Locate the cell with the specified text and output its [x, y] center coordinate. 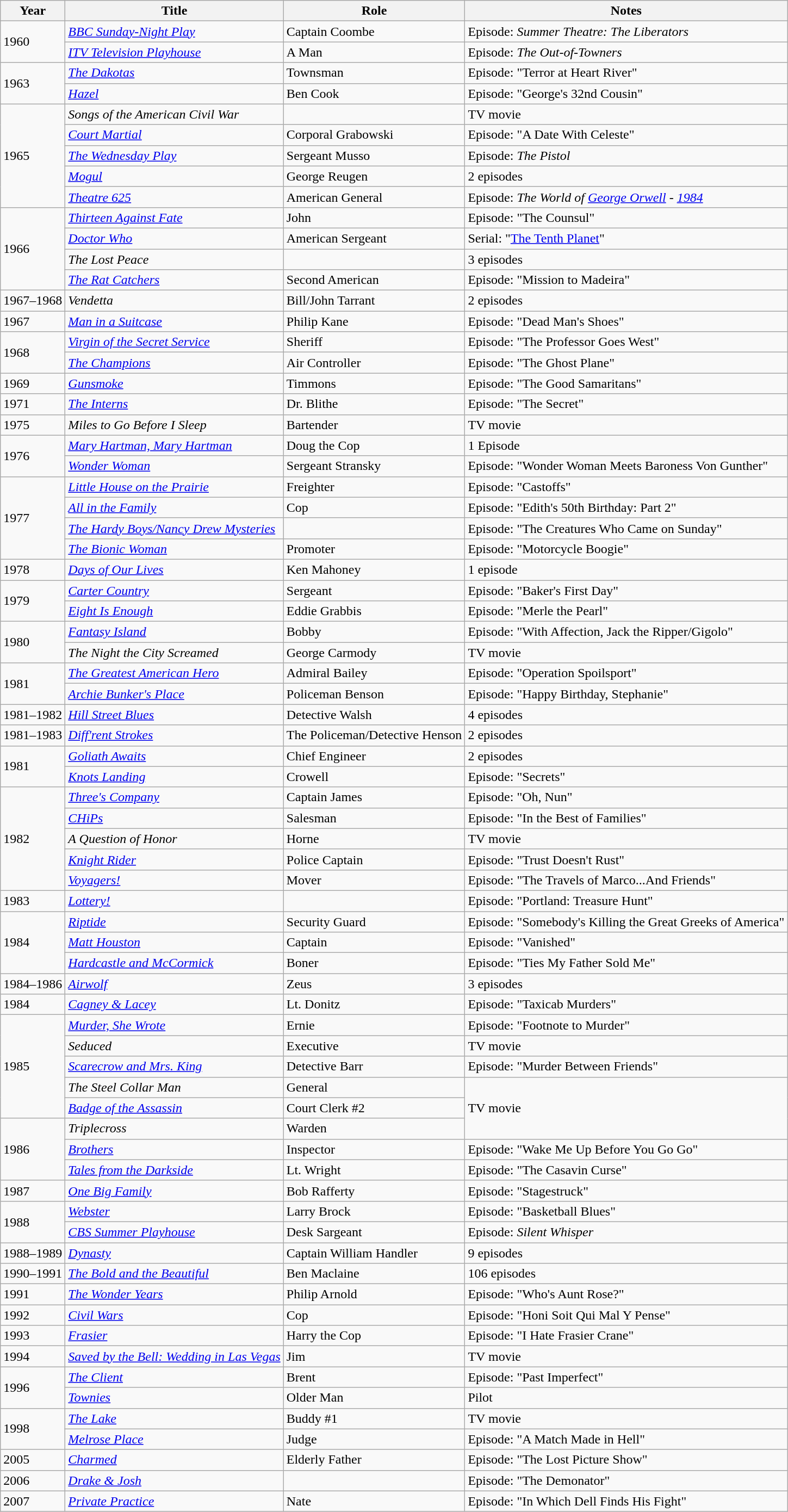
Lt. Donitz [374, 1005]
Episode: "Ties My Father Sold Me" [626, 963]
Townsman [374, 73]
BBC Sunday-Night Play [174, 32]
1975 [33, 425]
Airwolf [174, 984]
Matt Houston [174, 943]
Tales from the Darkside [174, 1170]
Episode: "Taxicab Murders" [626, 1005]
Seduced [174, 1046]
1982 [33, 839]
Fantasy Island [174, 632]
Second American [374, 280]
Voyagers! [174, 880]
4 episodes [626, 715]
Episode: "Operation Spoilsport" [626, 673]
Townies [174, 1398]
1981–1983 [33, 735]
1976 [33, 456]
Year [33, 11]
The Client [174, 1377]
9 episodes [626, 1253]
Civil Wars [174, 1315]
Pilot [626, 1398]
Episode: "Vanished" [626, 943]
A Question of Honor [174, 839]
Murder, She Wrote [174, 1025]
Hill Street Blues [174, 715]
Sergeant Musso [374, 156]
Episode: "The Casavin Curse" [626, 1170]
1971 [33, 404]
1979 [33, 600]
Court Clerk #2 [374, 1108]
Doctor Who [174, 238]
1960 [33, 42]
Episode: "I Hate Frasier Crane" [626, 1336]
Goliath Awaits [174, 756]
A Man [374, 52]
1 Episode [626, 445]
Policeman Benson [374, 694]
Bill/John Tarrant [374, 301]
Thirteen Against Fate [174, 218]
Court Martial [174, 135]
Episode: "In the Best of Families" [626, 818]
Ben Cook [374, 94]
Gunsmoke [174, 383]
Larry Brock [374, 1211]
One Big Family [174, 1191]
1994 [33, 1356]
Role [374, 11]
Archie Bunker's Place [174, 694]
Episode: "The Lost Picture Show" [626, 1460]
1986 [33, 1149]
Days of Our Lives [174, 569]
2007 [33, 1501]
Timmons [374, 383]
Episode: "The Secret" [626, 404]
1980 [33, 642]
2005 [33, 1460]
The Steel Collar Man [174, 1087]
Elderly Father [374, 1460]
The Rat Catchers [174, 280]
1985 [33, 1067]
American Sergeant [374, 238]
Episode: "Secrets" [626, 777]
1963 [33, 83]
Brent [374, 1377]
Episode: "The Travels of Marco...And Friends" [626, 880]
Admiral Bailey [374, 673]
The Night the City Screamed [174, 653]
Bob Rafferty [374, 1191]
Title [174, 11]
Vendetta [174, 301]
Captain James [374, 797]
Desk Sargeant [374, 1232]
Wonder Woman [174, 466]
Philip Kane [374, 321]
1 episode [626, 569]
Captain Coombe [374, 32]
Episode: "Past Imperfect" [626, 1377]
Little House on the Prairie [174, 487]
Miles to Go Before I Sleep [174, 425]
Ernie [374, 1025]
Episode: "Motorcycle Boogie" [626, 549]
Episode: "Murder Between Friends" [626, 1067]
Knight Rider [174, 859]
Eight Is Enough [174, 611]
Man in a Suitcase [174, 321]
General [374, 1087]
Sergeant [374, 590]
Riptide [174, 922]
Mogul [174, 176]
Saved by the Bell: Wedding in Las Vegas [174, 1356]
The Wednesday Play [174, 156]
Episode: "Who's Aunt Rose?" [626, 1294]
Scarecrow and Mrs. King [174, 1067]
Episode: "Happy Birthday, Stephanie" [626, 694]
1966 [33, 249]
Harry the Cop [374, 1336]
Episode: The Pistol [626, 156]
Episode: "Portland: Treasure Hunt" [626, 901]
Three's Company [174, 797]
CBS Summer Playhouse [174, 1232]
Episode: "Edith's 50th Birthday: Part 2" [626, 507]
Hazel [174, 94]
1978 [33, 569]
1987 [33, 1191]
Episode: "George's 32nd Cousin" [626, 94]
1981–1982 [33, 715]
Episode: "Footnote to Murder" [626, 1025]
Episode: "The Creatures Who Came on Sunday" [626, 528]
Melrose Place [174, 1439]
Episode: "The Counsul" [626, 218]
Episode: "Merle the Pearl" [626, 611]
1990–1991 [33, 1274]
Episode: "Oh, Nun" [626, 797]
Episode: "Dead Man's Shoes" [626, 321]
Security Guard [374, 922]
Detective Barr [374, 1067]
Episode: "Terror at Heart River" [626, 73]
1977 [33, 518]
Cagney & Lacey [174, 1005]
Triplecross [174, 1129]
Horne [374, 839]
Episode: "Trust Doesn't Rust" [626, 859]
Ken Mahoney [374, 569]
Zeus [374, 984]
Inspector [374, 1149]
Brothers [174, 1149]
1988 [33, 1222]
1967 [33, 321]
1996 [33, 1387]
Eddie Grabbis [374, 611]
1983 [33, 901]
Episode: Summer Theatre: The Liberators [626, 32]
Episode: "A Date With Celeste" [626, 135]
Corporal Grabowski [374, 135]
Crowell [374, 777]
Episode: "With Affection, Jack the Ripper/Gigolo" [626, 632]
Hardcastle and McCormick [174, 963]
The Lost Peace [174, 259]
CHiPs [174, 818]
George Reugen [374, 176]
Episode: "In Which Dell Finds His Fight" [626, 1501]
Judge [374, 1439]
Dynasty [174, 1253]
2006 [33, 1480]
Captain William Handler [374, 1253]
1993 [33, 1336]
Executive [374, 1046]
Episode: "Baker's First Day" [626, 590]
Captain [374, 943]
1992 [33, 1315]
Diff'rent Strokes [174, 735]
Lt. Wright [374, 1170]
The Bionic Woman [174, 549]
The Hardy Boys/Nancy Drew Mysteries [174, 528]
Chief Engineer [374, 756]
All in the Family [174, 507]
Songs of the American Civil War [174, 114]
Episode: "The Professor Goes West" [626, 342]
Dr. Blithe [374, 404]
Philip Arnold [374, 1294]
Episode: The Out-of-Towners [626, 52]
Buddy #1 [374, 1418]
Episode: "The Ghost Plane" [626, 363]
Salesman [374, 818]
1984–1986 [33, 984]
Bartender [374, 425]
Knots Landing [174, 777]
1969 [33, 383]
Theatre 625 [174, 197]
106 episodes [626, 1274]
Jim [374, 1356]
Frasier [174, 1336]
1967–1968 [33, 301]
Episode: "A Match Made in Hell" [626, 1439]
Older Man [374, 1398]
Episode: "Somebody's Killing the Great Greeks of America" [626, 922]
1998 [33, 1429]
1968 [33, 352]
Episode: "Mission to Madeira" [626, 280]
Private Practice [174, 1501]
Detective Walsh [374, 715]
Notes [626, 11]
Episode: "Basketball Blues" [626, 1211]
Episode: The World of George Orwell - 1984 [626, 197]
Sheriff [374, 342]
Episode: "Wake Me Up Before You Go Go" [626, 1149]
Episode: "The Good Samaritans" [626, 383]
Virgin of the Secret Service [174, 342]
Episode: Silent Whisper [626, 1232]
Episode: "Stagestruck" [626, 1191]
Ben Maclaine [374, 1274]
The Champions [174, 363]
Serial: "The Tenth Planet" [626, 238]
American General [374, 197]
The Wonder Years [174, 1294]
Carter Country [174, 590]
1965 [33, 156]
Lottery! [174, 901]
1991 [33, 1294]
Episode: "Wonder Woman Meets Baroness Von Gunther" [626, 466]
The Dakotas [174, 73]
Doug the Cop [374, 445]
Nate [374, 1501]
Bobby [374, 632]
Freighter [374, 487]
Drake & Josh [174, 1480]
Mary Hartman, Mary Hartman [174, 445]
The Policeman/Detective Henson [374, 735]
The Bold and the Beautiful [174, 1274]
Episode: "The Demonator" [626, 1480]
The Lake [174, 1418]
Episode: "Honi Soit Qui Mal Y Pense" [626, 1315]
Charmed [174, 1460]
The Interns [174, 404]
The Greatest American Hero [174, 673]
Sergeant Stransky [374, 466]
1988–1989 [33, 1253]
Warden [374, 1129]
Badge of the Assassin [174, 1108]
Webster [174, 1211]
John [374, 218]
Promoter [374, 549]
ITV Television Playhouse [174, 52]
Episode: "Castoffs" [626, 487]
Police Captain [374, 859]
Boner [374, 963]
Mover [374, 880]
George Carmody [374, 653]
Air Controller [374, 363]
